Determine the [x, y] coordinate at the center of the cell enclosing the given text.  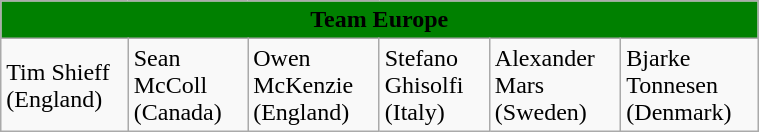
Team Europe [380, 20]
Stefano Ghisolfi (Italy) [434, 85]
Tim Shieff (England) [64, 85]
Bjarke Tonnesen (Denmark) [690, 85]
Owen McKenzie (England) [314, 85]
Alexander Mars (Sweden) [554, 85]
Sean McColl (Canada) [188, 85]
